Detect which cell encompasses the target text, then output its (x, y) center coordinate. 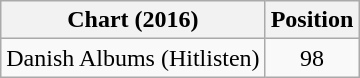
98 (312, 58)
Chart (2016) (133, 20)
Danish Albums (Hitlisten) (133, 58)
Position (312, 20)
